Detect which cell encompasses the target text, then output its (x, y) center coordinate. 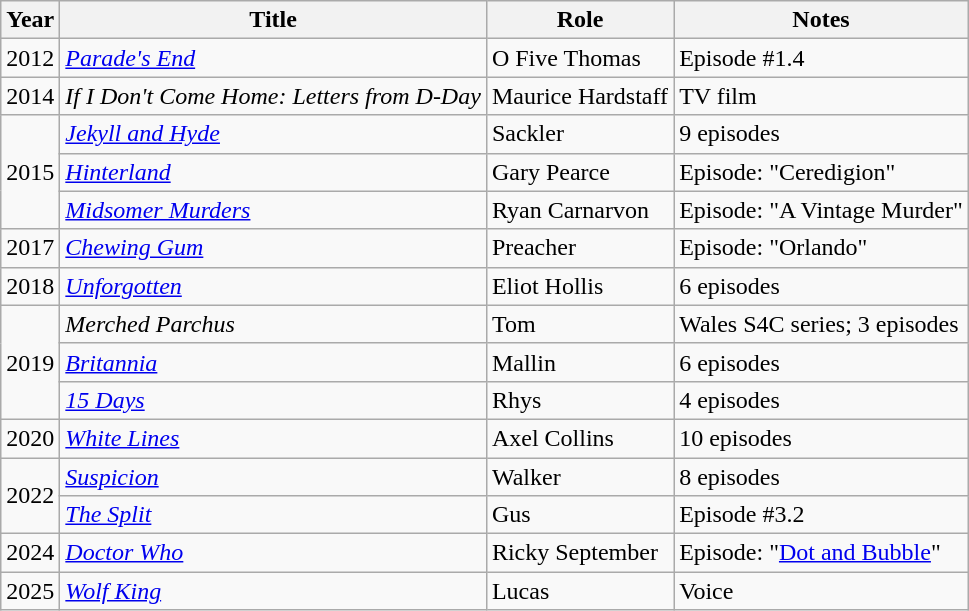
Episode #1.4 (822, 58)
2020 (30, 438)
Unforgotten (274, 286)
Year (30, 20)
2018 (30, 286)
Ricky September (580, 553)
Doctor Who (274, 553)
2024 (30, 553)
Ryan Carnarvon (580, 210)
Episode: "Ceredigion" (822, 172)
If I Don't Come Home: Letters from D-Day (274, 96)
Wales S4C series; 3 episodes (822, 324)
Rhys (580, 400)
Britannia (274, 362)
Maurice Hardstaff (580, 96)
10 episodes (822, 438)
9 episodes (822, 134)
TV film (822, 96)
Lucas (580, 591)
Midsomer Murders (274, 210)
2025 (30, 591)
White Lines (274, 438)
Jekyll and Hyde (274, 134)
Gus (580, 515)
Parade's End (274, 58)
Merched Parchus (274, 324)
Eliot Hollis (580, 286)
Episode: "Orlando" (822, 248)
2015 (30, 172)
2017 (30, 248)
O Five Thomas (580, 58)
Episode: "Dot and Bubble" (822, 553)
8 episodes (822, 477)
Preacher (580, 248)
15 Days (274, 400)
Episode: "A Vintage Murder" (822, 210)
The Split (274, 515)
Axel Collins (580, 438)
Title (274, 20)
Role (580, 20)
Episode #3.2 (822, 515)
Chewing Gum (274, 248)
4 episodes (822, 400)
Wolf King (274, 591)
Tom (580, 324)
2019 (30, 362)
Walker (580, 477)
Sackler (580, 134)
Mallin (580, 362)
2022 (30, 496)
Voice (822, 591)
Hinterland (274, 172)
Gary Pearce (580, 172)
2012 (30, 58)
2014 (30, 96)
Notes (822, 20)
Suspicion (274, 477)
